Output the (X, Y) coordinate of the center of the cell containing the given text.  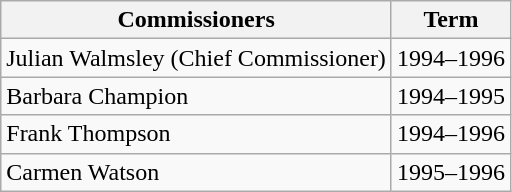
1994–1995 (450, 96)
1995–1996 (450, 172)
Carmen Watson (196, 172)
Julian Walmsley (Chief Commissioner) (196, 58)
Barbara Champion (196, 96)
Commissioners (196, 20)
Term (450, 20)
Frank Thompson (196, 134)
